Find where the given text appears and provide that cell's center as (X, Y) coordinate. 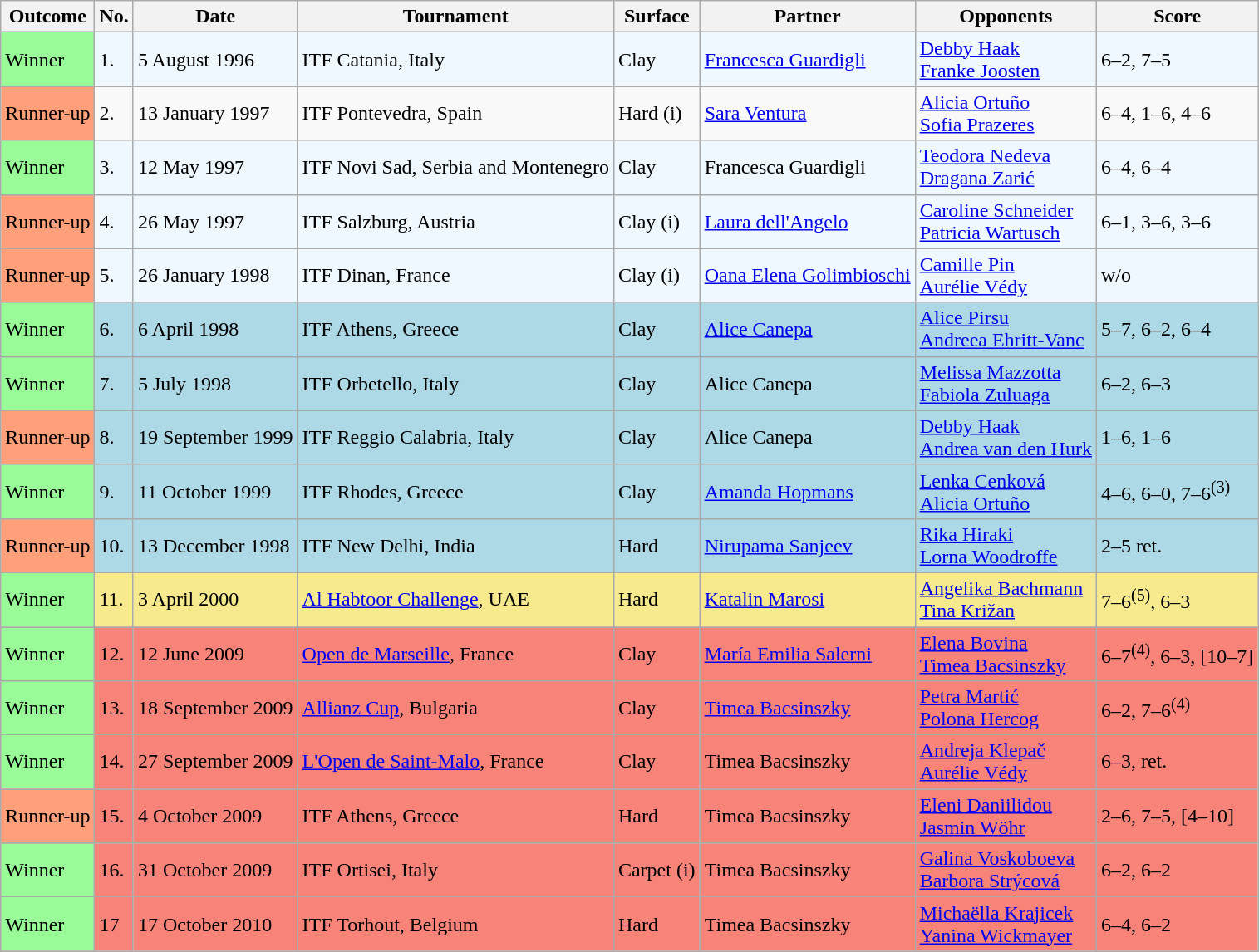
Caroline Schneider Patricia Wartusch (1006, 221)
L'Open de Saint-Malo, France (455, 763)
Galina Voskoboeva Barbora Strýcová (1006, 871)
12. (114, 653)
16. (114, 871)
6–4, 6–4 (1177, 168)
Al Habtoor Challenge, UAE (455, 600)
Nirupama Sanjeev (808, 545)
18 September 2009 (215, 708)
ITF Novi Sad, Serbia and Montenegro (455, 168)
Carpet (i) (657, 871)
6 April 1998 (215, 329)
13 December 1998 (215, 545)
Oana Elena Golimbioschi (808, 276)
6–4, 6–2 (1177, 924)
Alicia Ortuño Sofia Prazeres (1006, 113)
19 September 1999 (215, 437)
12 May 1997 (215, 168)
ITF Pontevedra, Spain (455, 113)
6–7(4), 6–3, [10–7] (1177, 653)
17 October 2010 (215, 924)
Melissa Mazzotta Fabiola Zuluaga (1006, 384)
Angelika Bachmann Tina Križan (1006, 600)
Eleni Daniilidou Jasmin Wöhr (1006, 816)
ITF Dinan, France (455, 276)
Outcome (48, 17)
3. (114, 168)
6–2, 7–6(4) (1177, 708)
María Emilia Salerni (808, 653)
Lenka Cenková Alicia Ortuño (1006, 492)
5 July 1998 (215, 384)
Opponents (1006, 17)
6. (114, 329)
Partner (808, 17)
6–4, 1–6, 4–6 (1177, 113)
6–2, 6–3 (1177, 384)
ITF Rhodes, Greece (455, 492)
15. (114, 816)
7. (114, 384)
ITF Catania, Italy (455, 60)
Michaëlla Krajicek Yanina Wickmayer (1006, 924)
Teodora Nedeva Dragana Zarić (1006, 168)
ITF Salzburg, Austria (455, 221)
Laura dell'Angelo (808, 221)
8. (114, 437)
2–6, 7–5, [4–10] (1177, 816)
w/o (1177, 276)
3 April 2000 (215, 600)
26 January 1998 (215, 276)
1–6, 1–6 (1177, 437)
6–1, 3–6, 3–6 (1177, 221)
Katalin Marosi (808, 600)
ITF Ortisei, Italy (455, 871)
Amanda Hopmans (808, 492)
Open de Marseille, France (455, 653)
ITF Torhout, Belgium (455, 924)
9. (114, 492)
Debby Haak Andrea van den Hurk (1006, 437)
6–2, 7–5 (1177, 60)
Hard (i) (657, 113)
Date (215, 17)
6–2, 6–2 (1177, 871)
Surface (657, 17)
4. (114, 221)
12 June 2009 (215, 653)
2–5 ret. (1177, 545)
Tournament (455, 17)
Allianz Cup, Bulgaria (455, 708)
10. (114, 545)
14. (114, 763)
27 September 2009 (215, 763)
Andreja Klepač Aurélie Védy (1006, 763)
17 (114, 924)
Sara Ventura (808, 113)
Camille Pin Aurélie Védy (1006, 276)
Debby Haak Franke Joosten (1006, 60)
6–3, ret. (1177, 763)
11. (114, 600)
2. (114, 113)
4–6, 6–0, 7–6(3) (1177, 492)
ITF Reggio Calabria, Italy (455, 437)
5. (114, 276)
13 January 1997 (215, 113)
Petra Martić Polona Hercog (1006, 708)
Score (1177, 17)
7–6(5), 6–3 (1177, 600)
5–7, 6–2, 6–4 (1177, 329)
5 August 1996 (215, 60)
Rika Hiraki Lorna Woodroffe (1006, 545)
Elena Bovina Timea Bacsinszky (1006, 653)
11 October 1999 (215, 492)
26 May 1997 (215, 221)
1. (114, 60)
ITF New Delhi, India (455, 545)
31 October 2009 (215, 871)
ITF Orbetello, Italy (455, 384)
13. (114, 708)
4 October 2009 (215, 816)
Alice Pirsu Andreea Ehritt-Vanc (1006, 329)
No. (114, 17)
